Search for the cell housing the specified text and yield its (x, y) center coordinate. 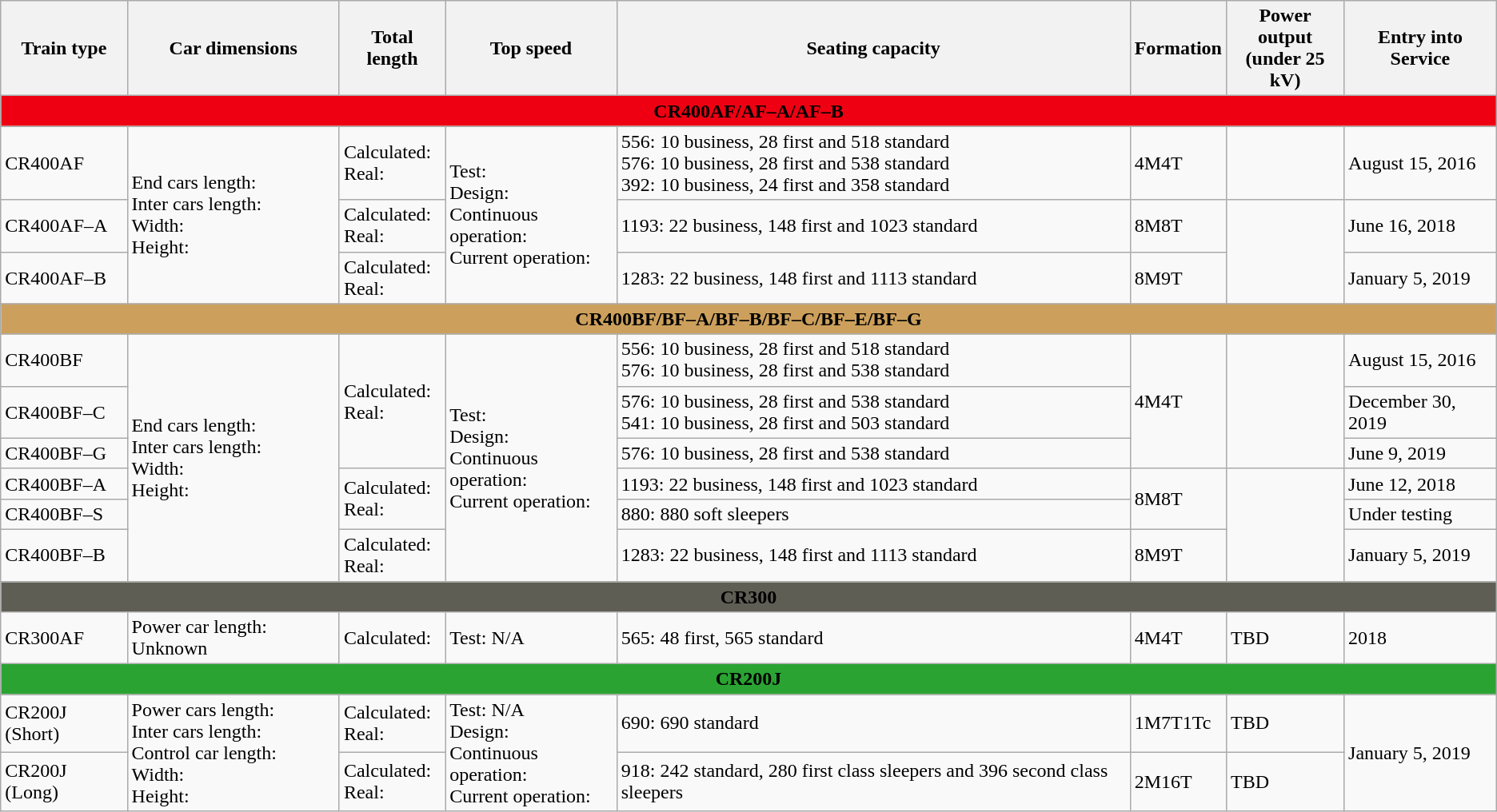
Train type (64, 48)
556: 10 business, 28 first and 518 standard576: 10 business, 28 first and 538 standard (873, 360)
Total length (392, 48)
Formation (1178, 48)
556: 10 business, 28 first and 518 standard576: 10 business, 28 first and 538 standard392: 10 business, 24 first and 358 standard (873, 163)
June 16, 2018 (1420, 225)
CR400AF/AF–A/AF–B (748, 111)
CR400BF–B (64, 555)
June 12, 2018 (1420, 484)
Power output(under 25 kV) (1284, 48)
CR400AF–A (64, 225)
CR400BF (64, 360)
CR200J (Short) (64, 724)
CR400BF/BF–A/BF–B/BF–C/BF–E/BF–G (748, 319)
Seating capacity (873, 48)
Calculated: (392, 638)
CR300AF (64, 638)
Power cars length: Inter cars length: Control car length: Width: Height: (234, 753)
CR400BF–S (64, 514)
Test: N/ADesign: Continuous operation: Current operation: (531, 753)
690: 690 standard (873, 724)
Top speed (531, 48)
576: 10 business, 28 first and 538 standard (873, 453)
2M16T (1178, 782)
565: 48 first, 565 standard (873, 638)
Car dimensions (234, 48)
Entry into Service (1420, 48)
CR400BF–C (64, 412)
CR300 (748, 597)
June 9, 2019 (1420, 453)
CR400BF–G (64, 453)
Under testing (1420, 514)
576: 10 business, 28 first and 538 standard541: 10 business, 28 first and 503 standard (873, 412)
CR200J (Long) (64, 782)
1M7T1Tc (1178, 724)
December 30, 2019 (1420, 412)
CR400AF (64, 163)
CR400BF–A (64, 484)
880: 880 soft sleepers (873, 514)
2018 (1420, 638)
918: 242 standard, 280 first class sleepers and 396 second class sleepers (873, 782)
CR400AF–B (64, 278)
Power car length: Unknown (234, 638)
CR200J (748, 679)
Test: N/A (531, 638)
